Determine the (X, Y) coordinate at the center of the cell enclosing the given text.  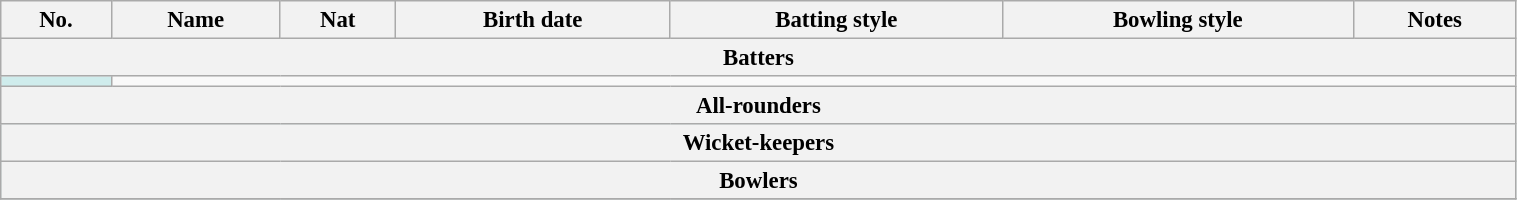
Name (196, 20)
No. (56, 20)
Nat (338, 20)
Bowling style (1178, 20)
Batters (758, 58)
Batting style (836, 20)
Wicket-keepers (758, 143)
Notes (1434, 20)
All-rounders (758, 106)
Bowlers (758, 181)
Birth date (532, 20)
